From the cell containing the given text, extract its center point as [x, y] coordinate. 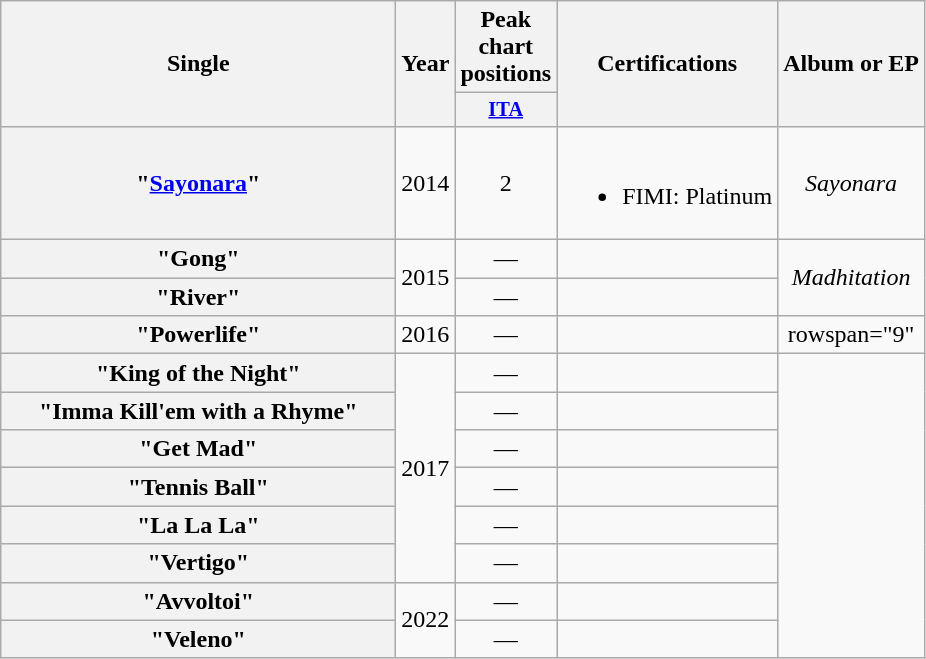
rowspan="9" [852, 335]
"Gong" [198, 259]
"Avvoltoi" [198, 601]
2015 [426, 278]
Single [198, 64]
2017 [426, 468]
"Powerlife" [198, 335]
ITA [506, 110]
"La La La" [198, 525]
"Vertigo" [198, 563]
"Get Mad" [198, 449]
2016 [426, 335]
"King of the Night" [198, 373]
Madhitation [852, 278]
"Sayonara" [198, 182]
2014 [426, 182]
"Veleno" [198, 639]
Album or EP [852, 64]
2 [506, 182]
"Imma Kill'em with a Rhyme" [198, 411]
"River" [198, 297]
Year [426, 64]
2022 [426, 620]
Sayonara [852, 182]
"Tennis Ball" [198, 487]
Certifications [668, 64]
Peak chart positions [506, 47]
FIMI: Platinum [668, 182]
